Output the [x, y] coordinate of the center of the cell containing the given text.  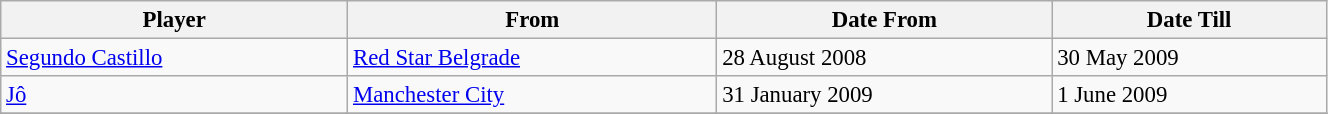
From [532, 20]
Segundo Castillo [174, 58]
Manchester City [532, 95]
Player [174, 20]
Date Till [1190, 20]
Red Star Belgrade [532, 58]
31 January 2009 [884, 95]
28 August 2008 [884, 58]
Date From [884, 20]
30 May 2009 [1190, 58]
Jô [174, 95]
1 June 2009 [1190, 95]
